Extract the (x, y) coordinate from the center of the cell holding the provided text.  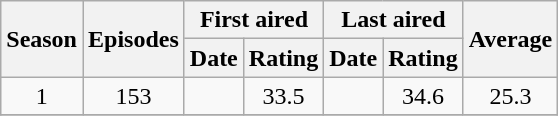
Season (42, 39)
34.6 (423, 96)
Episodes (133, 39)
Average (510, 39)
25.3 (510, 96)
First aired (254, 20)
Last aired (394, 20)
1 (42, 96)
33.5 (283, 96)
153 (133, 96)
